From the cell containing the given text, extract its center point as (x, y) coordinate. 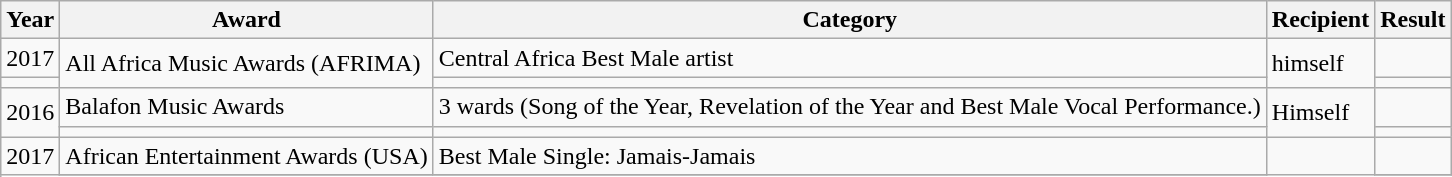
Central Africa Best Male artist (850, 58)
African Entertainment Awards (USA) (246, 156)
3 wards (Song of the Year, Revelation of the Year and Best Male Vocal Performance.) (850, 107)
Award (246, 20)
All Africa Music Awards (AFRIMA) (246, 64)
himself (1320, 64)
Recipient (1320, 20)
Best Male Single: Jamais-Jamais (850, 156)
Himself (1320, 112)
Result (1413, 20)
Balafon Music Awards (246, 107)
Year (30, 20)
Category (850, 20)
2016 (30, 112)
